Search for the cell housing the specified text and yield its (X, Y) center coordinate. 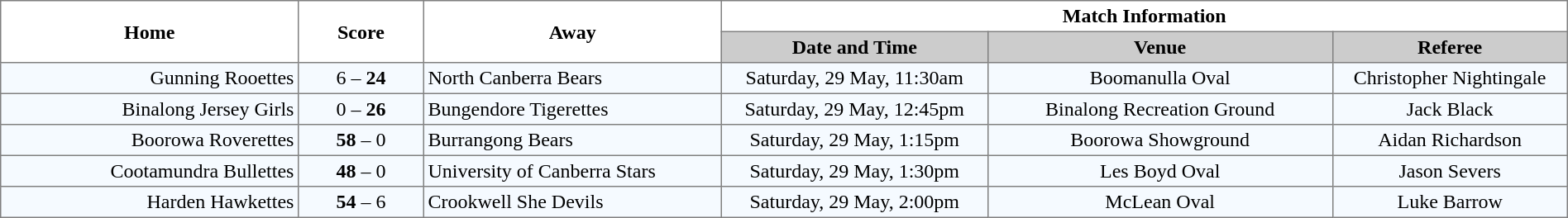
6 – 24 (361, 78)
Harden Hawkettes (150, 202)
Bungendore Tigerettes (572, 109)
Jack Black (1450, 109)
Gunning Rooettes (150, 78)
Aidan Richardson (1450, 140)
Cootamundra Bullettes (150, 171)
Saturday, 29 May, 1:15pm (854, 140)
Match Information (1145, 17)
Saturday, 29 May, 1:30pm (854, 171)
0 – 26 (361, 109)
Binalong Recreation Ground (1159, 109)
Home (150, 31)
58 – 0 (361, 140)
McLean Oval (1159, 202)
Christopher Nightingale (1450, 78)
Luke Barrow (1450, 202)
Saturday, 29 May, 2:00pm (854, 202)
University of Canberra Stars (572, 171)
Burrangong Bears (572, 140)
Away (572, 31)
Crookwell She Devils (572, 202)
Jason Severs (1450, 171)
Binalong Jersey Girls (150, 109)
Saturday, 29 May, 12:45pm (854, 109)
Boorowa Roverettes (150, 140)
North Canberra Bears (572, 78)
Date and Time (854, 47)
Venue (1159, 47)
Les Boyd Oval (1159, 171)
Boomanulla Oval (1159, 78)
Score (361, 31)
Referee (1450, 47)
48 – 0 (361, 171)
54 – 6 (361, 202)
Boorowa Showground (1159, 140)
Saturday, 29 May, 11:30am (854, 78)
